Search for the cell housing the specified text and yield its [x, y] center coordinate. 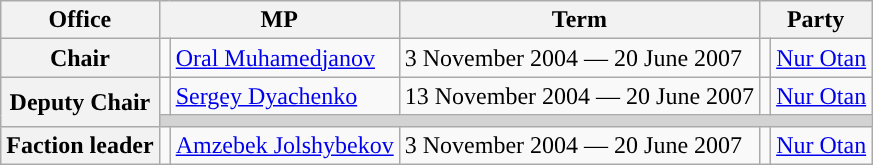
Amzebek Jolshybekov [284, 145]
Sergey Dyachenko [284, 96]
MP [279, 20]
Chair [80, 58]
13 November 2004 — 20 June 2007 [579, 96]
Term [579, 20]
Faction leader [80, 145]
Party [816, 20]
Oral Muhamedjanov [284, 58]
Office [80, 20]
Deputy Chair [80, 102]
